From the cell containing the given text, extract its center point as [X, Y] coordinate. 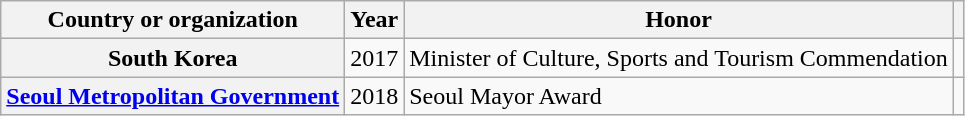
Country or organization [173, 20]
Honor [679, 20]
Minister of Culture, Sports and Tourism Commendation [679, 58]
Seoul Metropolitan Government [173, 96]
Year [374, 20]
2018 [374, 96]
South Korea [173, 58]
Seoul Mayor Award [679, 96]
2017 [374, 58]
